Determine the (X, Y) coordinate at the center of the cell enclosing the given text.  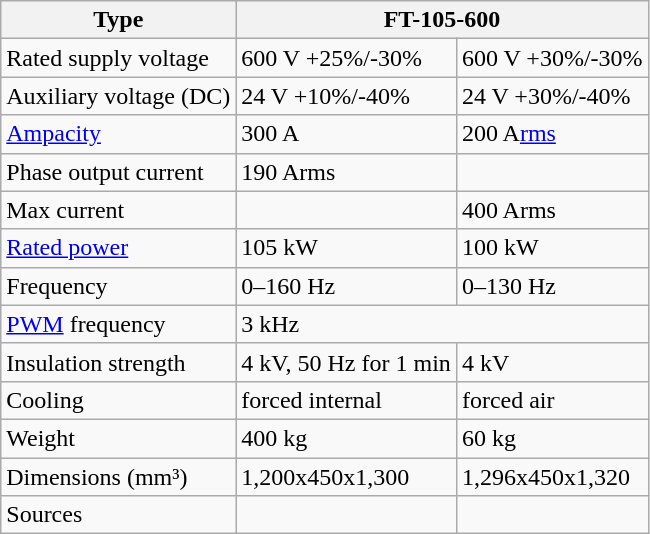
200 Arms (552, 134)
24 V +10%/-40% (346, 96)
600 V +25%/-30% (346, 58)
4 kV (552, 362)
Max current (118, 210)
PWM frequency (118, 324)
24 V +30%/-40% (552, 96)
forced internal (346, 400)
600 V +30%/-30% (552, 58)
forced air (552, 400)
400 kg (346, 438)
Rated supply voltage (118, 58)
300 A (346, 134)
1,296x450x1,320 (552, 477)
105 kW (346, 248)
0–160 Hz (346, 286)
Phase output current (118, 172)
4 kV, 50 Hz for 1 min (346, 362)
Rated power (118, 248)
Cooling (118, 400)
Type (118, 20)
Auxiliary voltage (DC) (118, 96)
60 kg (552, 438)
Sources (118, 515)
Insulation strength (118, 362)
FT-105-600 (442, 20)
100 kW (552, 248)
400 Arms (552, 210)
190 Arms (346, 172)
Frequency (118, 286)
3 kHz (442, 324)
1,200x450x1,300 (346, 477)
Ampacity (118, 134)
Dimensions (mm³) (118, 477)
0–130 Hz (552, 286)
Weight (118, 438)
